Output the (X, Y) coordinate of the center of the cell containing the given text.  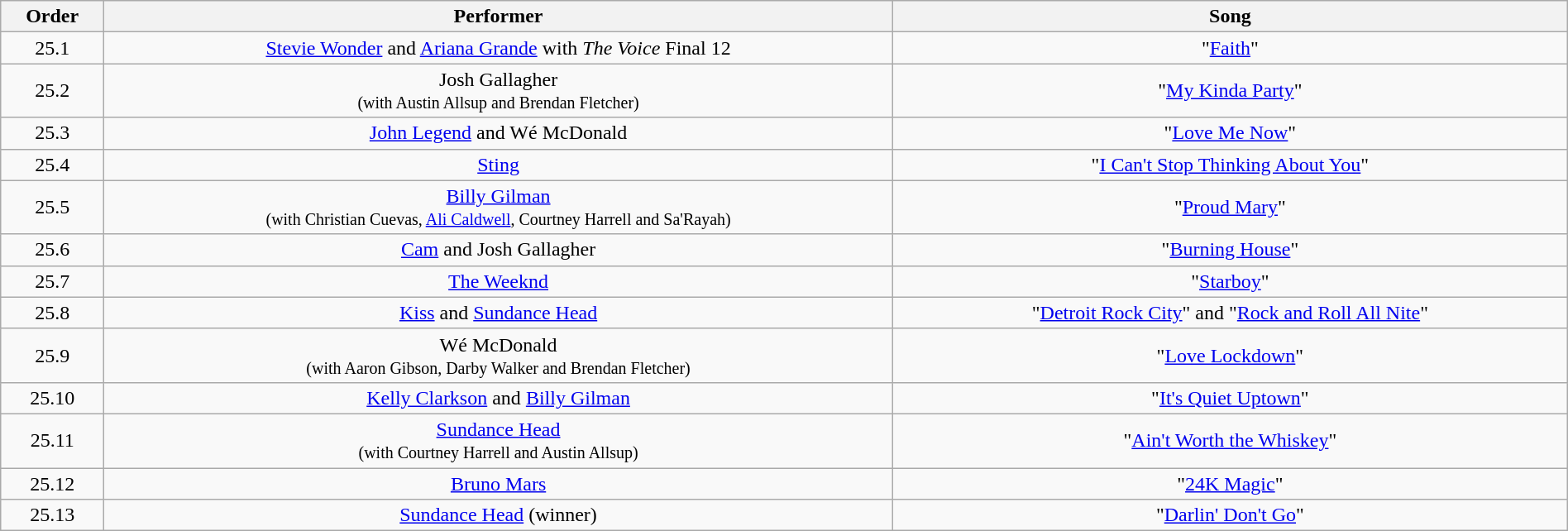
Sundance Head (with Courtney Harrell and Austin Allsup) (499, 440)
The Weeknd (499, 281)
"My Kinda Party" (1231, 91)
Sting (499, 165)
"Starboy" (1231, 281)
"Darlin' Don't Go" (1231, 515)
"Burning House" (1231, 250)
Cam and Josh Gallagher (499, 250)
Sundance Head (winner) (499, 515)
Bruno Mars (499, 484)
25.11 (53, 440)
25.4 (53, 165)
Song (1231, 17)
John Legend and Wé McDonald (499, 133)
Stevie Wonder and Ariana Grande with The Voice Final 12 (499, 48)
"Faith" (1231, 48)
25.13 (53, 515)
"Love Me Now" (1231, 133)
"I Can't Stop Thinking About You" (1231, 165)
Kelly Clarkson and Billy Gilman (499, 398)
25.8 (53, 313)
"Love Lockdown" (1231, 356)
Josh Gallagher (with Austin Allsup and Brendan Fletcher) (499, 91)
25.12 (53, 484)
25.1 (53, 48)
"Ain't Worth the Whiskey" (1231, 440)
25.2 (53, 91)
"It's Quiet Uptown" (1231, 398)
Billy Gilman (with Christian Cuevas, Ali Caldwell, Courtney Harrell and Sa'Rayah) (499, 207)
"Proud Mary" (1231, 207)
Performer (499, 17)
"24K Magic" (1231, 484)
Kiss and Sundance Head (499, 313)
25.10 (53, 398)
Order (53, 17)
Wé McDonald (with Aaron Gibson, Darby Walker and Brendan Fletcher) (499, 356)
25.9 (53, 356)
"Detroit Rock City" and "Rock and Roll All Nite" (1231, 313)
25.7 (53, 281)
25.6 (53, 250)
25.5 (53, 207)
25.3 (53, 133)
